For the text-containing cell, return its midpoint in (X, Y) coordinate format. 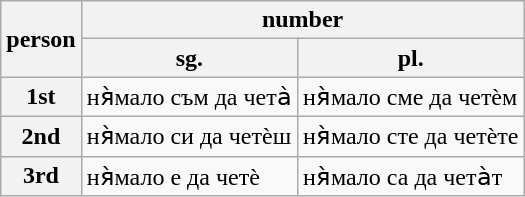
ня̀мало са да чета̀т (411, 176)
2nd (41, 136)
number (302, 20)
ня̀мало е да четѐ (189, 176)
1st (41, 97)
pl. (411, 58)
ня̀мало си да четѐш (189, 136)
3rd (41, 176)
ня̀мало сте да четѐте (411, 136)
person (41, 39)
sg. (189, 58)
ня̀мало сме да четѐм (411, 97)
ня̀мало съм да чета̀ (189, 97)
